Pinpoint the cell where the given text exists, returning its [x, y] midpoint coordinate. 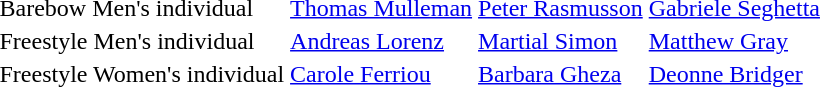
Andreas Lorenz [382, 41]
Martial Simon [561, 41]
